Pinpoint the cell where the given text exists, returning its [x, y] midpoint coordinate. 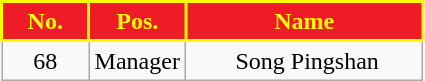
Manager [137, 60]
68 [46, 60]
Pos. [137, 22]
Name [304, 22]
No. [46, 22]
Song Pingshan [304, 60]
